Find where the given text appears and provide that cell's center as (x, y) coordinate. 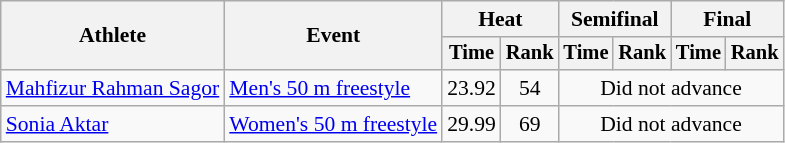
Women's 50 m freestyle (333, 124)
Athlete (113, 36)
Men's 50 m freestyle (333, 88)
29.99 (472, 124)
Mahfizur Rahman Sagor (113, 88)
23.92 (472, 88)
54 (530, 88)
Final (727, 19)
Event (333, 36)
Heat (500, 19)
69 (530, 124)
Sonia Aktar (113, 124)
Semifinal (614, 19)
